Determine the (x, y) coordinate at the center of the cell enclosing the given text.  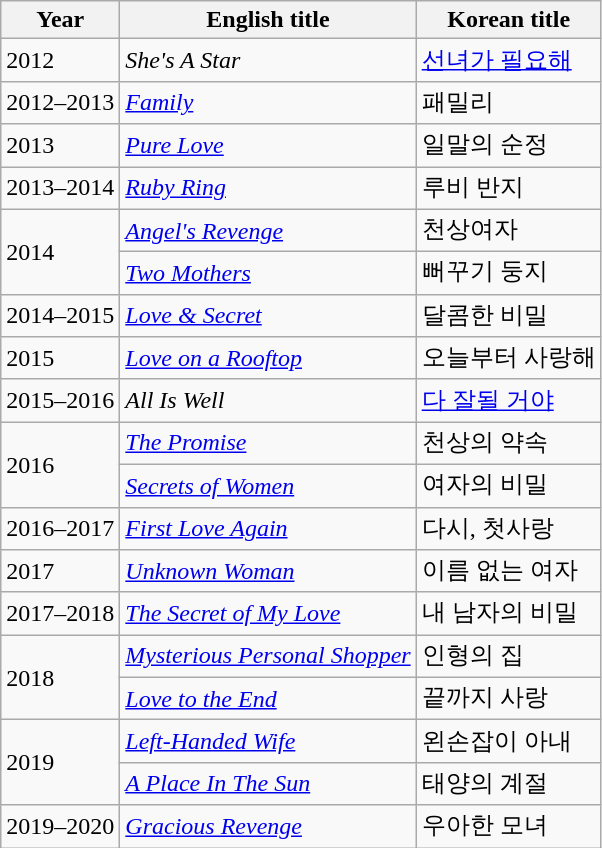
패밀리 (508, 102)
2017 (60, 572)
2014–2015 (60, 316)
2016–2017 (60, 528)
All Is Well (268, 400)
내 남자의 비밀 (508, 614)
Korean title (508, 20)
Secrets of Women (268, 486)
다 잘될 거야 (508, 400)
우아한 모녀 (508, 826)
여자의 비밀 (508, 486)
The Promise (268, 444)
2019–2020 (60, 826)
She's A Star (268, 60)
Gracious Revenge (268, 826)
Unknown Woman (268, 572)
Pure Love (268, 146)
Family (268, 102)
왼손잡이 아내 (508, 742)
루비 반지 (508, 188)
오늘부터 사랑해 (508, 358)
2019 (60, 762)
인형의 집 (508, 656)
뻐꾸기 둥지 (508, 274)
2013–2014 (60, 188)
Mysterious Personal Shopper (268, 656)
2012 (60, 60)
A Place In The Sun (268, 784)
Love to the End (268, 698)
끝까지 사랑 (508, 698)
2015 (60, 358)
일말의 순정 (508, 146)
다시, 첫사랑 (508, 528)
2018 (60, 678)
태양의 계절 (508, 784)
Love & Secret (268, 316)
2017–2018 (60, 614)
English title (268, 20)
2014 (60, 252)
2015–2016 (60, 400)
2012–2013 (60, 102)
Year (60, 20)
Ruby Ring (268, 188)
이름 없는 여자 (508, 572)
First Love Again (268, 528)
Love on a Rooftop (268, 358)
선녀가 필요해 (508, 60)
천상의 약속 (508, 444)
Two Mothers (268, 274)
The Secret of My Love (268, 614)
2016 (60, 464)
Angel's Revenge (268, 230)
달콤한 비밀 (508, 316)
천상여자 (508, 230)
2013 (60, 146)
Left-Handed Wife (268, 742)
